Detect which cell encompasses the target text, then output its (X, Y) center coordinate. 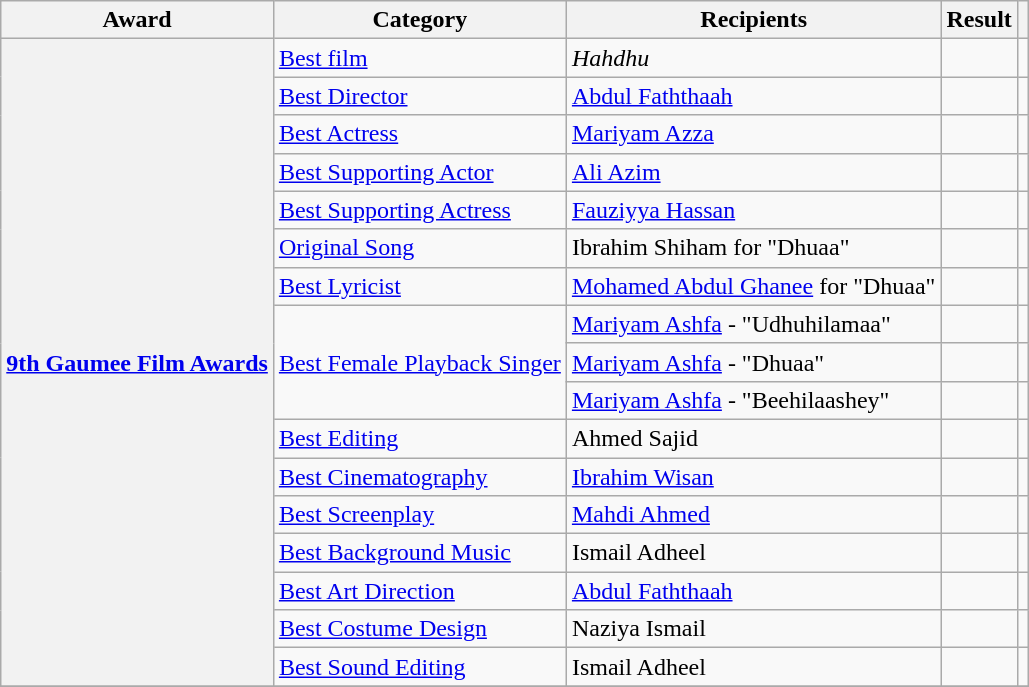
9th Gaumee Film Awards (138, 362)
Best Actress (420, 134)
Best Female Playback Singer (420, 362)
Best Costume Design (420, 629)
Best Art Direction (420, 591)
Best Sound Editing (420, 667)
Ibrahim Shiham for "Dhuaa" (754, 248)
Best Cinematography (420, 477)
Fauziyya Hassan (754, 210)
Award (138, 20)
Result (979, 20)
Mohamed Abdul Ghanee for "Dhuaa" (754, 286)
Best film (420, 58)
Best Screenplay (420, 515)
Ali Azim (754, 172)
Mariyam Ashfa - "Beehilaashey" (754, 400)
Best Supporting Actress (420, 210)
Mariyam Ashfa - "Dhuaa" (754, 362)
Recipients (754, 20)
Best Director (420, 96)
Hahdhu (754, 58)
Category (420, 20)
Original Song (420, 248)
Naziya Ismail (754, 629)
Best Editing (420, 438)
Best Lyricist (420, 286)
Ahmed Sajid (754, 438)
Ibrahim Wisan (754, 477)
Mariyam Azza (754, 134)
Mahdi Ahmed (754, 515)
Best Background Music (420, 553)
Best Supporting Actor (420, 172)
Mariyam Ashfa - "Udhuhilamaa" (754, 324)
